Identify which cell holds the provided text, then report its [X, Y] central coordinate. 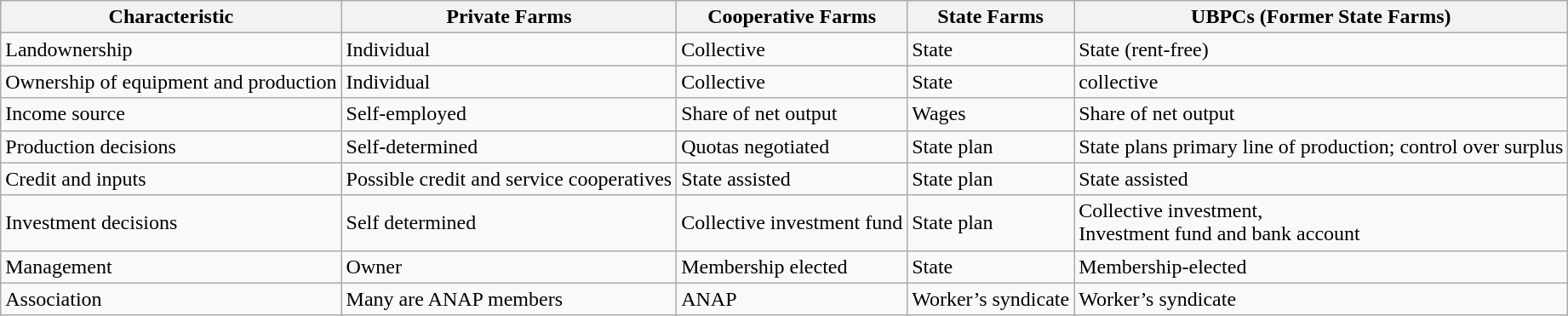
Membership-elected [1321, 267]
Association [171, 299]
Wages [991, 114]
Investment decisions [171, 223]
Self-determined [509, 147]
Self-employed [509, 114]
Private Farms [509, 17]
State plans primary line of production; control over surplus [1321, 147]
State Farms [991, 17]
Quotas negotiated [792, 147]
Ownership of equipment and production [171, 82]
Self determined [509, 223]
Many are ANAP members [509, 299]
Income source [171, 114]
Credit and inputs [171, 179]
State (rent-free) [1321, 49]
ANAP [792, 299]
Collective investment,Investment fund and bank account [1321, 223]
Management [171, 267]
Collective investment fund [792, 223]
Characteristic [171, 17]
collective [1321, 82]
Production decisions [171, 147]
Landownership [171, 49]
Cooperative Farms [792, 17]
Owner [509, 267]
Possible credit and service cooperatives [509, 179]
Membership elected [792, 267]
UBPCs (Former State Farms) [1321, 17]
